Determine the (X, Y) coordinate at the center of the cell enclosing the given text.  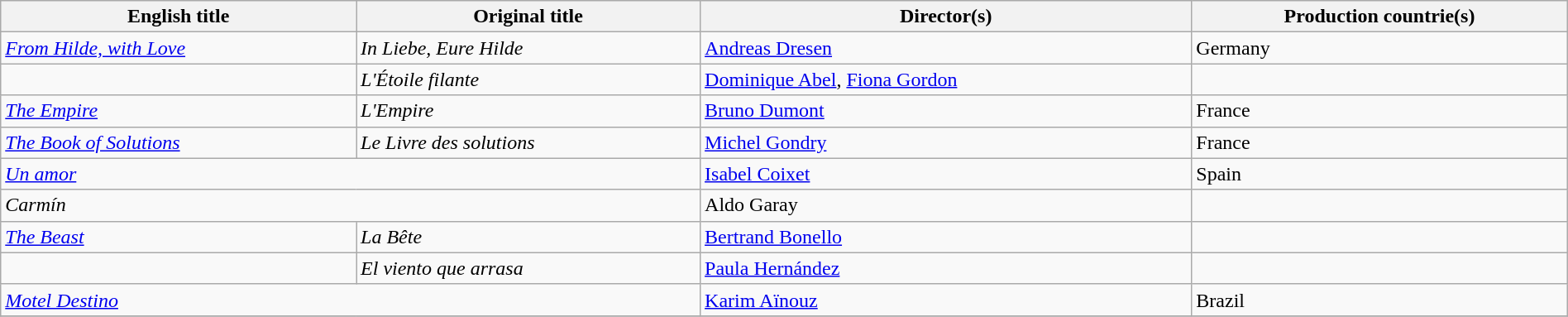
The Empire (179, 111)
El viento que arrasa (528, 268)
Un amor (351, 174)
Production countrie(s) (1379, 17)
Isabel Coixet (946, 174)
Aldo Garay (946, 205)
Brazil (1379, 300)
From Hilde, with Love (179, 48)
Dominique Abel, Fiona Gordon (946, 79)
L'Empire (528, 111)
Motel Destino (351, 300)
In Liebe, Eure Hilde (528, 48)
Bruno Dumont (946, 111)
Michel Gondry (946, 142)
Le Livre des solutions (528, 142)
The Beast (179, 237)
Director(s) (946, 17)
Bertrand Bonello (946, 237)
Carmín (351, 205)
The Book of Solutions (179, 142)
Karim Aïnouz (946, 300)
Spain (1379, 174)
La Bête (528, 237)
Paula Hernández (946, 268)
Germany (1379, 48)
L'Étoile filante (528, 79)
Andreas Dresen (946, 48)
Original title (528, 17)
English title (179, 17)
